Search for the cell housing the specified text and yield its (X, Y) center coordinate. 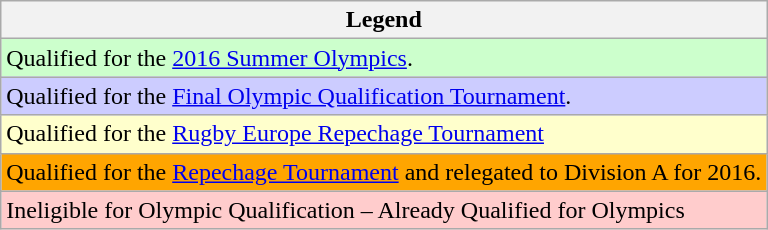
Qualified for the Rugby Europe Repechage Tournament (384, 134)
Legend (384, 20)
Qualified for the Final Olympic Qualification Tournament. (384, 96)
Qualified for the Repechage Tournament and relegated to Division A for 2016. (384, 172)
Qualified for the 2016 Summer Olympics. (384, 58)
Ineligible for Olympic Qualification – Already Qualified for Olympics (384, 210)
